Detect which cell encompasses the target text, then output its (X, Y) center coordinate. 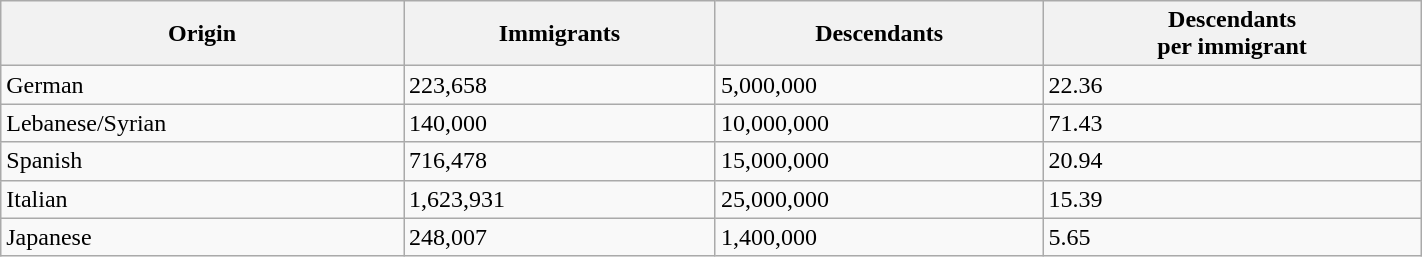
248,007 (560, 237)
1,400,000 (879, 237)
22.36 (1232, 85)
10,000,000 (879, 123)
1,623,931 (560, 199)
Spanish (202, 161)
15,000,000 (879, 161)
71.43 (1232, 123)
140,000 (560, 123)
Descendants (879, 34)
25,000,000 (879, 199)
716,478 (560, 161)
German (202, 85)
5.65 (1232, 237)
Immigrants (560, 34)
223,658 (560, 85)
Descendants per immigrant (1232, 34)
5,000,000 (879, 85)
Lebanese/Syrian (202, 123)
15.39 (1232, 199)
Origin (202, 34)
Italian (202, 199)
Japanese (202, 237)
20.94 (1232, 161)
